From the cell containing the given text, extract its center point as [x, y] coordinate. 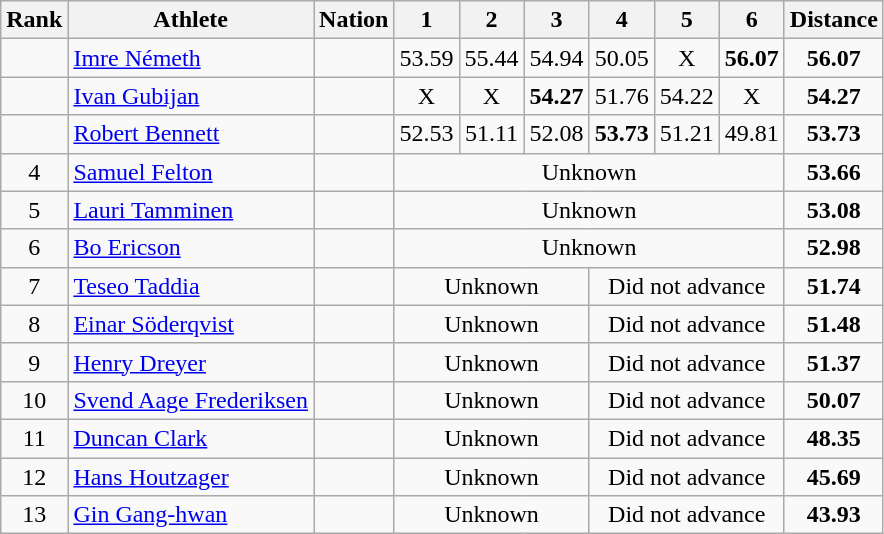
53.08 [834, 210]
12 [34, 477]
9 [34, 362]
50.07 [834, 400]
1 [426, 20]
Duncan Clark [191, 438]
52.08 [556, 134]
2 [492, 20]
51.37 [834, 362]
53.59 [426, 58]
49.81 [752, 134]
Nation [354, 20]
Henry Dreyer [191, 362]
43.93 [834, 515]
51.74 [834, 286]
52.53 [426, 134]
Rank [34, 20]
Svend Aage Frederiksen [191, 400]
51.21 [686, 134]
Hans Houtzager [191, 477]
Teseo Taddia [191, 286]
13 [34, 515]
8 [34, 324]
Athlete [191, 20]
Robert Bennett [191, 134]
54.94 [556, 58]
Distance [834, 20]
Gin Gang-hwan [191, 515]
45.69 [834, 477]
50.05 [622, 58]
51.48 [834, 324]
54.22 [686, 96]
53.66 [834, 172]
11 [34, 438]
10 [34, 400]
48.35 [834, 438]
51.76 [622, 96]
55.44 [492, 58]
Einar Söderqvist [191, 324]
Imre Németh [191, 58]
3 [556, 20]
Samuel Felton [191, 172]
51.11 [492, 134]
Lauri Tamminen [191, 210]
7 [34, 286]
52.98 [834, 248]
Bo Ericson [191, 248]
Ivan Gubijan [191, 96]
